Extract the (x, y) coordinate from the center of the cell holding the provided text.  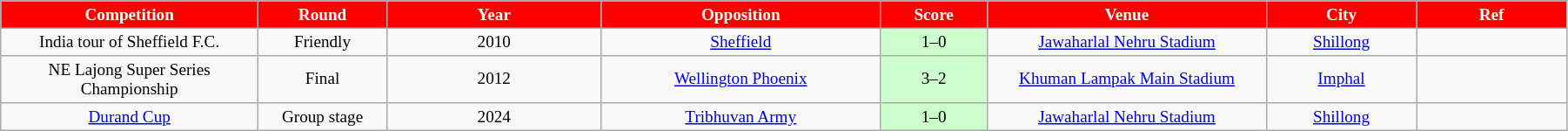
Round (323, 15)
Year (494, 15)
Imphal (1342, 79)
2024 (494, 117)
Final (323, 79)
Venue (1127, 15)
Friendly (323, 42)
2010 (494, 42)
Durand Cup (130, 117)
India tour of Sheffield F.C. (130, 42)
Ref (1491, 15)
Sheffield (740, 42)
Tribhuvan Army (740, 117)
Opposition (740, 15)
Competition (130, 15)
3–2 (933, 79)
Wellington Phoenix (740, 79)
Group stage (323, 117)
Khuman Lampak Main Stadium (1127, 79)
2012 (494, 79)
NE Lajong Super Series Championship (130, 79)
Score (933, 15)
City (1342, 15)
